Output the (X, Y) coordinate of the center of the cell containing the given text.  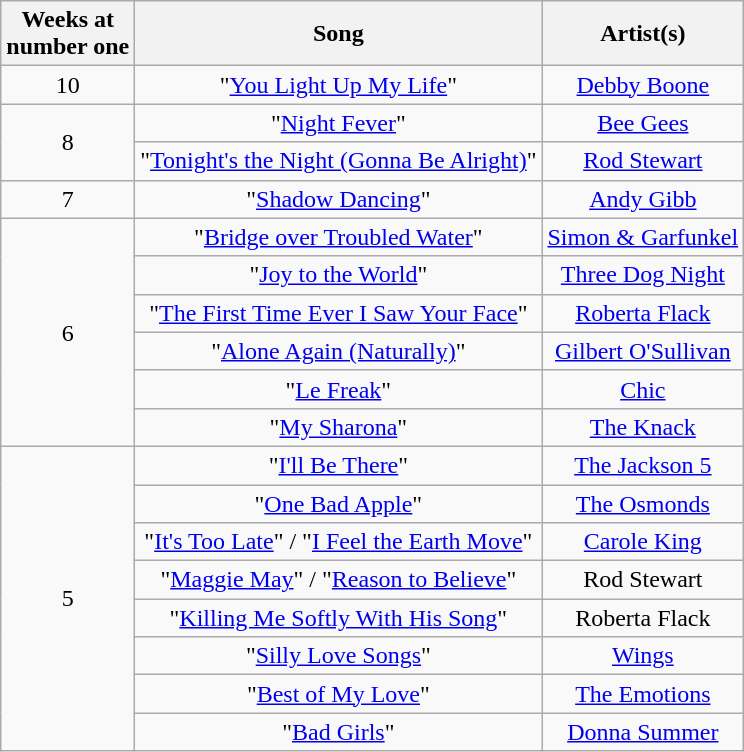
"Bad Girls" (338, 732)
"Killing Me Softly With His Song" (338, 618)
"Shadow Dancing" (338, 199)
Chic (643, 389)
"Maggie May" / "Reason to Believe" (338, 580)
"My Sharona" (338, 427)
8 (68, 142)
10 (68, 85)
Three Dog Night (643, 275)
6 (68, 332)
"It's Too Late" / "I Feel the Earth Move" (338, 542)
"Night Fever" (338, 123)
Gilbert O'Sullivan (643, 351)
"The First Time Ever I Saw Your Face" (338, 313)
The Jackson 5 (643, 465)
"Best of My Love" (338, 694)
The Osmonds (643, 503)
Simon & Garfunkel (643, 237)
"Joy to the World" (338, 275)
Weeks atnumber one (68, 34)
The Knack (643, 427)
7 (68, 199)
Debby Boone (643, 85)
Bee Gees (643, 123)
"Le Freak" (338, 389)
The Emotions (643, 694)
"Tonight's the Night (Gonna Be Alright)" (338, 161)
"I'll Be There" (338, 465)
Carole King (643, 542)
Donna Summer (643, 732)
Artist(s) (643, 34)
"You Light Up My Life" (338, 85)
Song (338, 34)
"Bridge over Troubled Water" (338, 237)
5 (68, 598)
"Alone Again (Naturally)" (338, 351)
"One Bad Apple" (338, 503)
"Silly Love Songs" (338, 656)
Andy Gibb (643, 199)
Wings (643, 656)
